Provide the (x, y) coordinate of the cell's center where the given text is located.  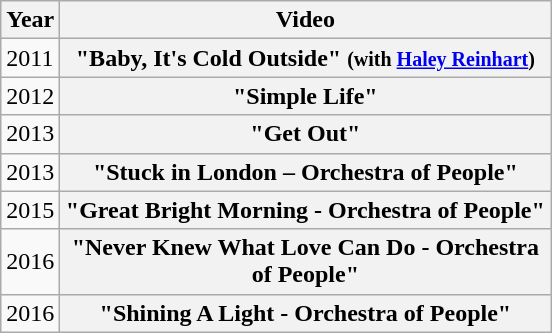
"Great Bright Morning - Orchestra of People" (306, 210)
"Simple Life" (306, 96)
2011 (30, 58)
"Get Out" (306, 134)
"Shining A Light - Orchestra of People" (306, 313)
Video (306, 20)
"Never Knew What Love Can Do - Orchestra of People" (306, 262)
"Baby, It's Cold Outside" (with Haley Reinhart) (306, 58)
2012 (30, 96)
Year (30, 20)
"Stuck in London – Orchestra of People" (306, 172)
2015 (30, 210)
